Identify which cell holds the provided text, then report its (x, y) central coordinate. 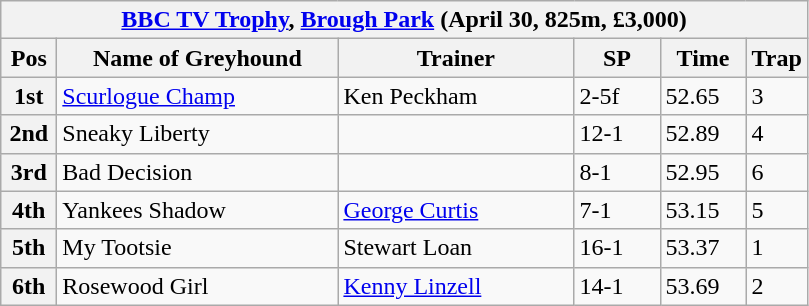
52.95 (703, 172)
Time (703, 58)
My Tootsie (198, 248)
7-1 (617, 210)
Kenny Linzell (456, 286)
Bad Decision (198, 172)
3rd (29, 172)
Trainer (456, 58)
Trap (776, 58)
Name of Greyhound (198, 58)
53.15 (703, 210)
Rosewood Girl (198, 286)
8-1 (617, 172)
12-1 (617, 134)
3 (776, 96)
Sneaky Liberty (198, 134)
5th (29, 248)
6th (29, 286)
SP (617, 58)
George Curtis (456, 210)
2-5f (617, 96)
Stewart Loan (456, 248)
6 (776, 172)
Pos (29, 58)
5 (776, 210)
52.65 (703, 96)
4 (776, 134)
4th (29, 210)
1st (29, 96)
52.89 (703, 134)
2nd (29, 134)
Scurlogue Champ (198, 96)
53.37 (703, 248)
1 (776, 248)
Ken Peckham (456, 96)
16-1 (617, 248)
53.69 (703, 286)
Yankees Shadow (198, 210)
BBC TV Trophy, Brough Park (April 30, 825m, £3,000) (404, 20)
14-1 (617, 286)
2 (776, 286)
